Find where the given text appears and provide that cell's center as [x, y] coordinate. 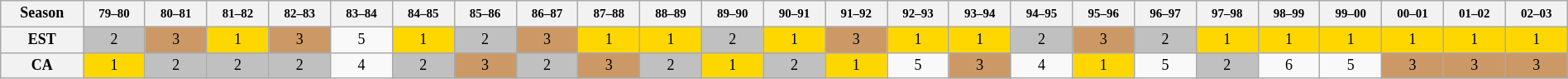
80–81 [175, 13]
90–91 [794, 13]
96–97 [1166, 13]
00–01 [1413, 13]
CA [42, 65]
84–85 [423, 13]
81–82 [238, 13]
82–83 [299, 13]
86–87 [547, 13]
EST [42, 40]
88–89 [672, 13]
02–03 [1537, 13]
83–84 [362, 13]
01–02 [1474, 13]
91–92 [857, 13]
99–00 [1351, 13]
94–95 [1042, 13]
6 [1288, 65]
92–93 [918, 13]
79–80 [114, 13]
98–99 [1288, 13]
93–94 [979, 13]
97–98 [1227, 13]
89–90 [733, 13]
Season [42, 13]
87–88 [609, 13]
95–96 [1103, 13]
85–86 [485, 13]
